Return the (x, y) coordinate for the center point of the cell that contains the specified text.  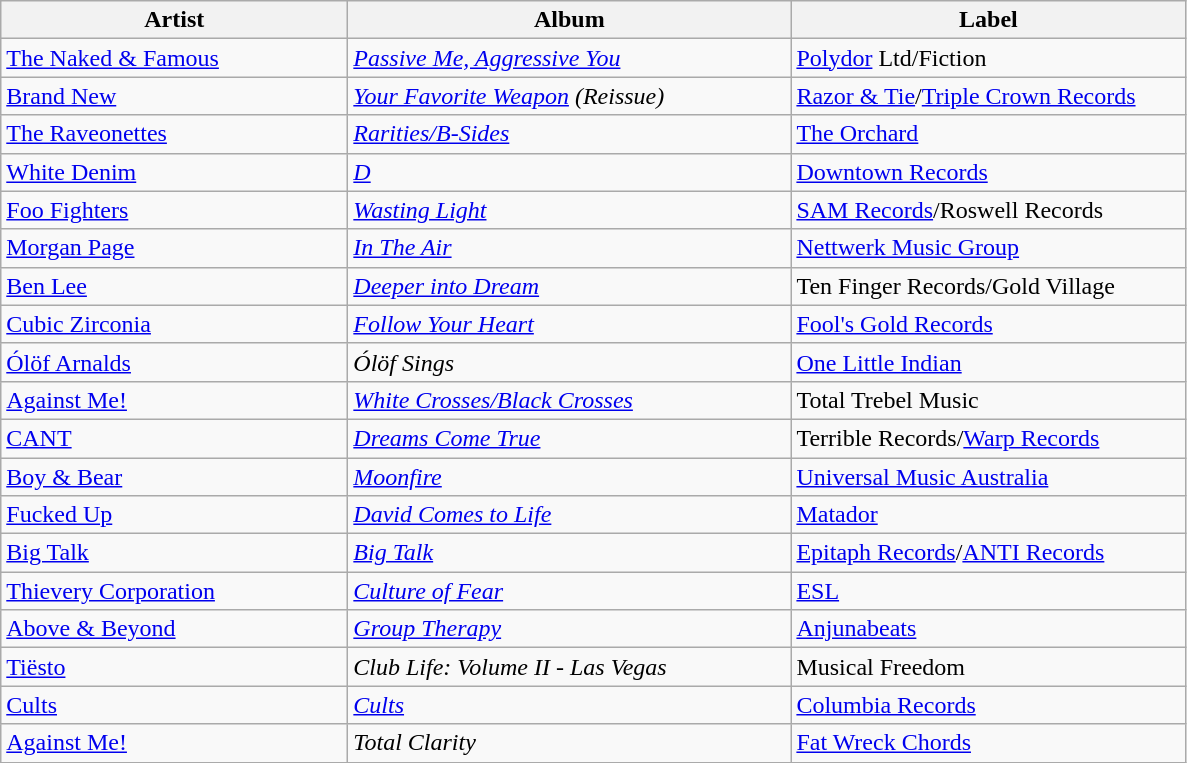
Above & Beyond (174, 629)
ESL (988, 591)
Nettwerk Music Group (988, 248)
Rarities/B-Sides (570, 134)
Fucked Up (174, 515)
Total Clarity (570, 743)
Wasting Light (570, 210)
Universal Music Australia (988, 477)
The Naked & Famous (174, 58)
Cubic Zirconia (174, 324)
D (570, 172)
David Comes to Life (570, 515)
Brand New (174, 96)
Passive Me, Aggressive You (570, 58)
Follow Your Heart (570, 324)
Your Favorite Weapon (Reissue) (570, 96)
Artist (174, 20)
Culture of Fear (570, 591)
Ólöf Arnalds (174, 362)
Downtown Records (988, 172)
Deeper into Dream (570, 286)
Dreams Come True (570, 438)
Fat Wreck Chords (988, 743)
Epitaph Records/ANTI Records (988, 553)
Moonfire (570, 477)
Polydor Ltd/Fiction (988, 58)
The Orchard (988, 134)
Club Life: Volume II - Las Vegas (570, 667)
White Denim (174, 172)
Morgan Page (174, 248)
White Crosses/Black Crosses (570, 400)
Boy & Bear (174, 477)
Musical Freedom (988, 667)
Ben Lee (174, 286)
The Raveonettes (174, 134)
Razor & Tie/Triple Crown Records (988, 96)
One Little Indian (988, 362)
Terrible Records/Warp Records (988, 438)
Total Trebel Music (988, 400)
Ólöf Sings (570, 362)
Label (988, 20)
Anjunabeats (988, 629)
Thievery Corporation (174, 591)
In The Air (570, 248)
Foo Fighters (174, 210)
Matador (988, 515)
SAM Records/Roswell Records (988, 210)
CANT (174, 438)
Tiësto (174, 667)
Group Therapy (570, 629)
Fool's Gold Records (988, 324)
Ten Finger Records/Gold Village (988, 286)
Columbia Records (988, 705)
Album (570, 20)
